Output the [x, y] coordinate of the center of the cell containing the given text.  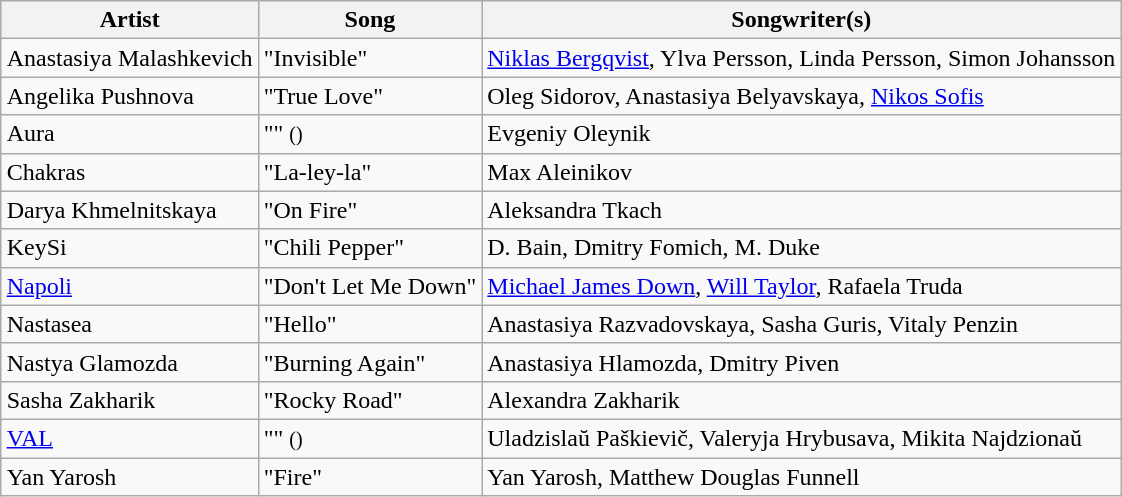
Uladzislaŭ Paškievič, Valeryja Hrybusava, Mikita Najdzionaŭ [802, 438]
Chakras [130, 172]
Anastasiya Razvadоvskaya, Sasha Guris, Vitaly Penzin [802, 324]
"True Love" [370, 96]
KeySi [130, 248]
Song [370, 20]
Aura [130, 134]
Songwriter(s) [802, 20]
Artist [130, 20]
"On Fire" [370, 210]
D. Bain, Dmitry Fomich, M. Duke [802, 248]
"Fire" [370, 477]
"Chili Pepper" [370, 248]
"Hello" [370, 324]
"Burning Again" [370, 362]
Yan Yarosh [130, 477]
Anastasiya Malashkevich [130, 58]
Niklas Bergqvist, Ylva Persson, Linda Persson, Simon Johansson [802, 58]
"La-ley-la" [370, 172]
Michael James Down, Will Taylor, Rafaela Truda [802, 286]
Evgeniy Oleynik [802, 134]
Aleksandra Tkach [802, 210]
Angelika Pushnоva [130, 96]
VAL [130, 438]
Oleg Sidorov, Anastasiya Belyavskaya, Nikos Sofis [802, 96]
Sasha Zakharik [130, 400]
Napoli [130, 286]
"Rocky Road" [370, 400]
"Don't Let Me Down" [370, 286]
Max Aleinikov [802, 172]
Anastasiya Hlamоzda, Dmitry Piven [802, 362]
"Invisible" [370, 58]
Nastasea [130, 324]
Yan Yarosh, Matthew Douglas Funnell [802, 477]
Nastya Glamozda [130, 362]
Darya Khmelnitskaya [130, 210]
Alexandra Zakharik [802, 400]
